Provide the [X, Y] coordinate of the cell's center where the given text is located.  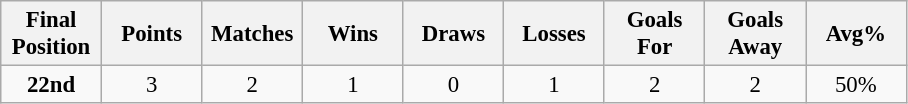
Wins [354, 34]
Losses [554, 34]
Points [152, 34]
0 [454, 85]
Goals Away [756, 34]
Draws [454, 34]
22nd [52, 85]
50% [856, 85]
Final Position [52, 34]
Avg% [856, 34]
Matches [252, 34]
Goals For [654, 34]
3 [152, 85]
